Extract the [x, y] coordinate from the center of the cell holding the provided text.  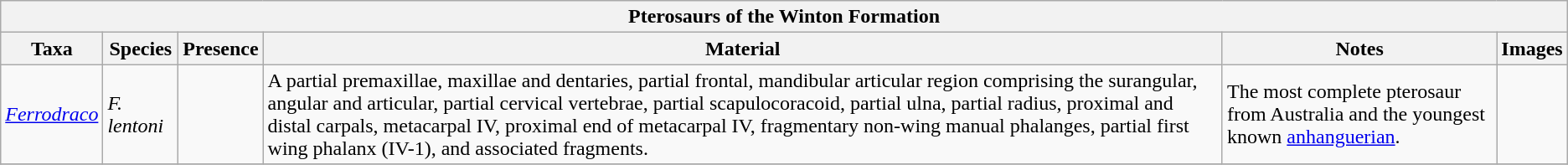
Species [141, 49]
Images [1532, 49]
Presence [221, 49]
Taxa [52, 49]
F. lentoni [141, 114]
The most complete pterosaur from Australia and the youngest known anhanguerian. [1359, 114]
Pterosaurs of the Winton Formation [784, 17]
Notes [1359, 49]
Ferrodraco [52, 114]
Material [742, 49]
